Return (x, y) of the center of cell containing provided text 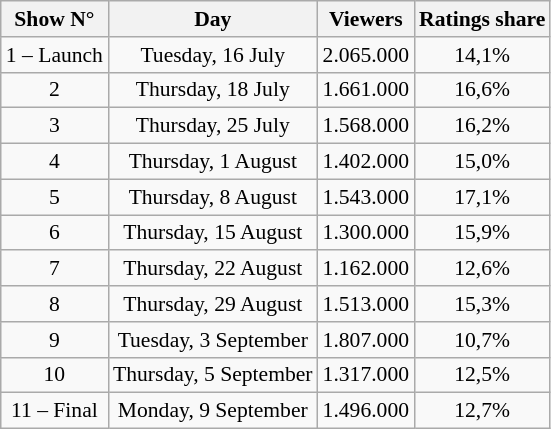
Monday, 9 September (213, 411)
5 (54, 197)
17,1% (482, 197)
1.807.000 (366, 340)
8 (54, 304)
Thursday, 25 July (213, 126)
1.162.000 (366, 269)
14,1% (482, 55)
1.300.000 (366, 233)
11 – Final (54, 411)
12,5% (482, 375)
16,6% (482, 90)
2 (54, 90)
7 (54, 269)
Thursday, 15 August (213, 233)
10 (54, 375)
Thursday, 29 August (213, 304)
1.496.000 (366, 411)
Day (213, 19)
Viewers (366, 19)
1.543.000 (366, 197)
10,7% (482, 340)
1 – Launch (54, 55)
9 (54, 340)
Thursday, 1 August (213, 162)
4 (54, 162)
15,3% (482, 304)
6 (54, 233)
12,7% (482, 411)
3 (54, 126)
1.661.000 (366, 90)
16,2% (482, 126)
1.513.000 (366, 304)
Thursday, 22 August (213, 269)
12,6% (482, 269)
Thursday, 5 September (213, 375)
Show N° (54, 19)
Tuesday, 3 September (213, 340)
1.317.000 (366, 375)
Tuesday, 16 July (213, 55)
Thursday, 18 July (213, 90)
1.568.000 (366, 126)
Thursday, 8 August (213, 197)
Ratings share (482, 19)
15,9% (482, 233)
2.065.000 (366, 55)
1.402.000 (366, 162)
15,0% (482, 162)
